Extract the [X, Y] coordinate from the center of the cell holding the provided text.  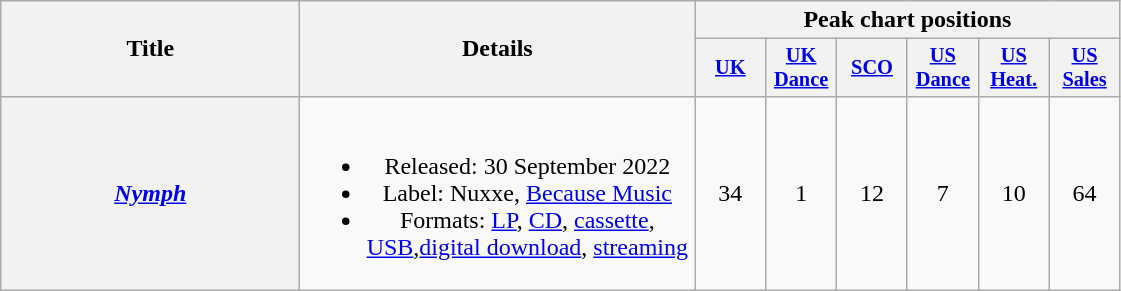
UK [730, 68]
10 [1014, 193]
Details [498, 49]
64 [1084, 193]
Title [150, 49]
SCO [872, 68]
34 [730, 193]
UKDance [802, 68]
USSales [1084, 68]
USHeat. [1014, 68]
Released: 30 September 2022Label: Nuxxe, Because MusicFormats: LP, CD, cassette, USB,digital download, streaming [498, 193]
USDance [942, 68]
1 [802, 193]
Nymph [150, 193]
12 [872, 193]
7 [942, 193]
Peak chart positions [908, 20]
